Locate the cell with the specified text and output its [x, y] center coordinate. 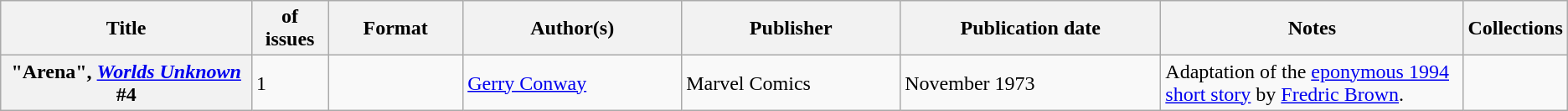
Collections [1515, 29]
Adaptation of the eponymous 1994 short story by Fredric Brown. [1312, 82]
Title [126, 29]
1 [290, 82]
"Arena", Worlds Unknown #4 [126, 82]
Notes [1312, 29]
Publisher [791, 29]
Gerry Conway [573, 82]
Author(s) [573, 29]
of issues [290, 29]
Publication date [1030, 29]
Marvel Comics [791, 82]
November 1973 [1030, 82]
Format [395, 29]
